Identify which cell holds the provided text, then report its [x, y] central coordinate. 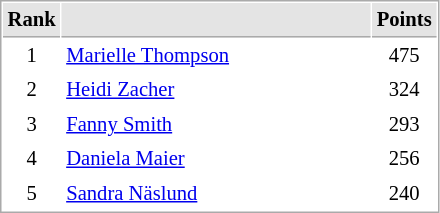
Fanny Smith [216, 124]
5 [32, 194]
Marielle Thompson [216, 56]
240 [404, 194]
475 [404, 56]
2 [32, 90]
Daniela Maier [216, 158]
293 [404, 124]
3 [32, 124]
4 [32, 158]
Points [404, 20]
1 [32, 56]
324 [404, 90]
Heidi Zacher [216, 90]
256 [404, 158]
Sandra Näslund [216, 194]
Rank [32, 20]
